Identify which cell holds the provided text, then report its [x, y] central coordinate. 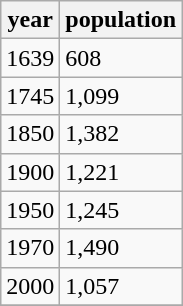
1,382 [121, 134]
1,099 [121, 96]
1639 [30, 58]
1900 [30, 172]
1,245 [121, 210]
2000 [30, 286]
population [121, 20]
608 [121, 58]
1745 [30, 96]
1,221 [121, 172]
1950 [30, 210]
year [30, 20]
1,490 [121, 248]
1970 [30, 248]
1850 [30, 134]
1,057 [121, 286]
